From the cell containing the given text, extract its center point as (x, y) coordinate. 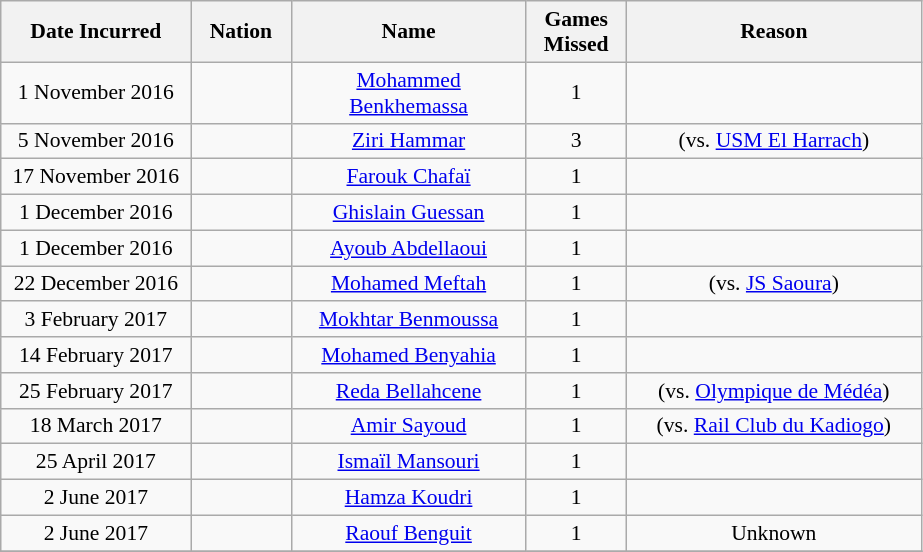
Reason (774, 32)
Hamza Koudri (408, 498)
14 February 2017 (96, 355)
Ismaïl Mansouri (408, 462)
1 November 2016 (96, 92)
Mohammed Benkhemassa (408, 92)
Reda Bellahcene (408, 391)
Games Missed (576, 32)
5 November 2016 (96, 141)
Farouk Chafaï (408, 177)
3 February 2017 (96, 320)
Mokhtar Benmoussa (408, 320)
(vs. USM El Harrach) (774, 141)
3 (576, 141)
Nation (241, 32)
Ghislain Guessan (408, 213)
Raouf Benguit (408, 533)
18 March 2017 (96, 426)
Name (408, 32)
25 April 2017 (96, 462)
Amir Sayoud (408, 426)
(vs. JS Saoura) (774, 284)
Ziri Hammar (408, 141)
25 February 2017 (96, 391)
(vs. Rail Club du Kadiogo) (774, 426)
(vs. Olympique de Médéa) (774, 391)
Ayoub Abdellaoui (408, 248)
22 December 2016 (96, 284)
Mohamed Meftah (408, 284)
Date Incurred (96, 32)
Mohamed Benyahia (408, 355)
17 November 2016 (96, 177)
Unknown (774, 533)
